Provide the [x, y] coordinate of the cell's center where the given text is located.  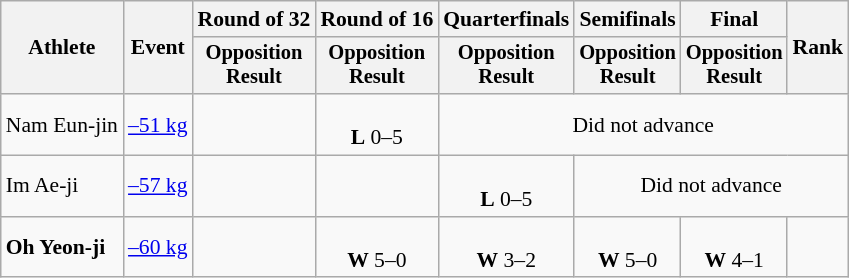
Round of 16 [376, 19]
Semifinals [628, 19]
Nam Eun-jin [62, 124]
–57 kg [158, 186]
–60 kg [158, 248]
Athlete [62, 48]
W 3–2 [506, 248]
Quarterfinals [506, 19]
–51 kg [158, 124]
Im Ae-ji [62, 186]
Rank [818, 48]
Round of 32 [254, 19]
Oh Yeon-ji [62, 248]
Event [158, 48]
W 4–1 [734, 248]
Final [734, 19]
